Provide the (X, Y) coordinate of the cell's center where the given text is located.  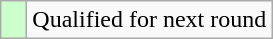
Qualified for next round (150, 20)
